Extract the (x, y) coordinate from the center of the cell holding the provided text.  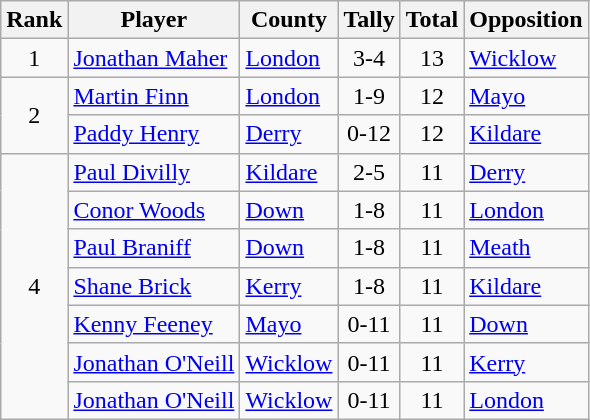
2-5 (369, 172)
1 (34, 58)
Rank (34, 20)
Shane Brick (154, 286)
Paul Braniff (154, 248)
13 (432, 58)
Martin Finn (154, 96)
Paul Divilly (154, 172)
Conor Woods (154, 210)
1-9 (369, 96)
Kenny Feeney (154, 324)
4 (34, 286)
Opposition (526, 20)
County (289, 20)
Meath (526, 248)
Tally (369, 20)
2 (34, 115)
Paddy Henry (154, 134)
Jonathan Maher (154, 58)
Player (154, 20)
0-12 (369, 134)
3-4 (369, 58)
Total (432, 20)
